Capture the cell that displays the provided text and extract its [x, y] central coordinate. 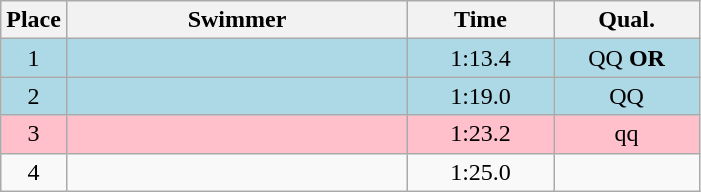
Swimmer [236, 20]
QQ OR [627, 58]
qq [627, 134]
4 [34, 172]
3 [34, 134]
QQ [627, 96]
1 [34, 58]
1:19.0 [481, 96]
Qual. [627, 20]
1:13.4 [481, 58]
Place [34, 20]
2 [34, 96]
1:25.0 [481, 172]
1:23.2 [481, 134]
Time [481, 20]
